Capture the cell that displays the provided text and extract its [X, Y] central coordinate. 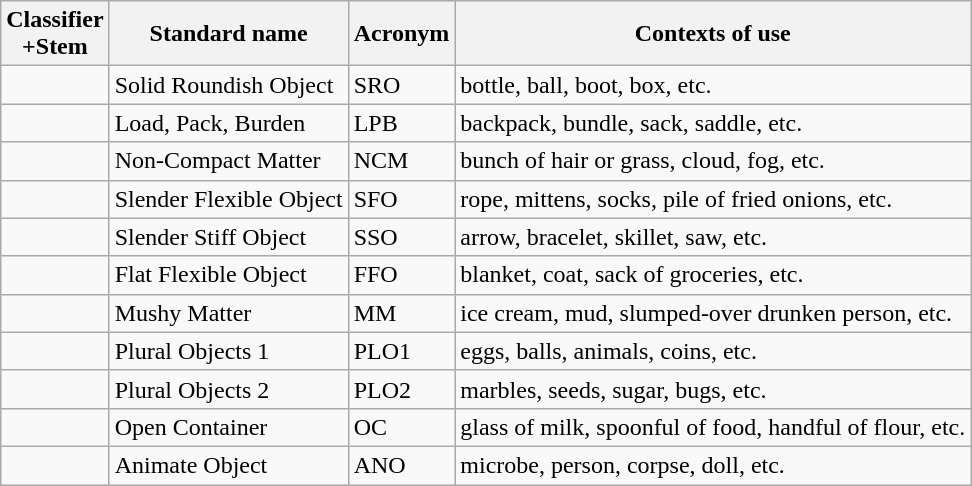
Slender Flexible Object [228, 199]
rope, mittens, socks, pile of fried onions, etc. [713, 199]
bottle, ball, boot, box, etc. [713, 85]
arrow, bracelet, skillet, saw, etc. [713, 237]
SFO [402, 199]
Open Container [228, 427]
Acronym [402, 34]
Flat Flexible Object [228, 275]
glass of milk, spoonful of food, handful of flour, etc. [713, 427]
microbe, person, corpse, doll, etc. [713, 465]
PLO1 [402, 351]
Solid Roundish Object [228, 85]
SRO [402, 85]
blanket, coat, sack of groceries, etc. [713, 275]
Load, Pack, Burden [228, 123]
NCM [402, 161]
bunch of hair or grass, cloud, fog, etc. [713, 161]
Mushy Matter [228, 313]
PLO2 [402, 389]
marbles, seeds, sugar, bugs, etc. [713, 389]
ANO [402, 465]
MM [402, 313]
eggs, balls, animals, coins, etc. [713, 351]
Classifier+Stem [55, 34]
Standard name [228, 34]
FFO [402, 275]
Plural Objects 1 [228, 351]
ice cream, mud, slumped-over drunken person, etc. [713, 313]
Slender Stiff Object [228, 237]
Plural Objects 2 [228, 389]
SSO [402, 237]
backpack, bundle, sack, saddle, etc. [713, 123]
LPB [402, 123]
Animate Object [228, 465]
Contexts of use [713, 34]
Non-Compact Matter [228, 161]
OC [402, 427]
